Pinpoint the cell where the given text exists, returning its [x, y] midpoint coordinate. 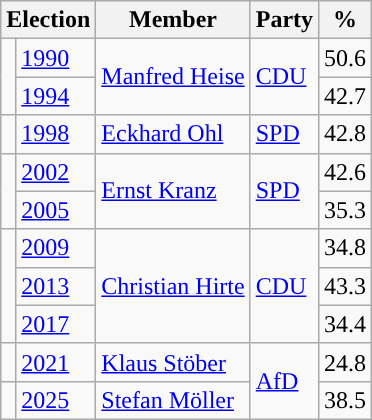
42.7 [346, 96]
2013 [56, 286]
Election [48, 20]
1998 [56, 134]
2025 [56, 400]
1990 [56, 58]
Stefan Möller [173, 400]
34.4 [346, 324]
Christian Hirte [173, 286]
2009 [56, 248]
42.6 [346, 172]
35.3 [346, 210]
24.8 [346, 362]
2005 [56, 210]
38.5 [346, 400]
34.8 [346, 248]
Manfred Heise [173, 77]
43.3 [346, 286]
42.8 [346, 134]
% [346, 20]
1994 [56, 96]
Ernst Kranz [173, 191]
2017 [56, 324]
Klaus Stöber [173, 362]
AfD [284, 381]
2021 [56, 362]
Eckhard Ohl [173, 134]
50.6 [346, 58]
Member [173, 20]
Party [284, 20]
2002 [56, 172]
